Find where the given text appears and provide that cell's center as (X, Y) coordinate. 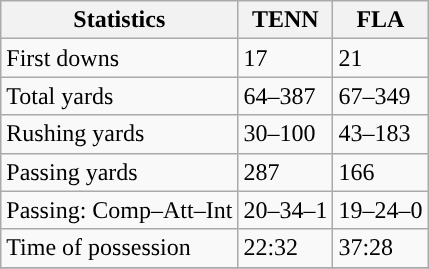
Passing yards (120, 172)
64–387 (286, 96)
21 (380, 58)
19–24–0 (380, 210)
43–183 (380, 134)
37:28 (380, 248)
FLA (380, 20)
17 (286, 58)
30–100 (286, 134)
166 (380, 172)
20–34–1 (286, 210)
67–349 (380, 96)
Time of possession (120, 248)
Total yards (120, 96)
22:32 (286, 248)
Rushing yards (120, 134)
Statistics (120, 20)
287 (286, 172)
Passing: Comp–Att–Int (120, 210)
First downs (120, 58)
TENN (286, 20)
